Capture the cell that displays the provided text and extract its [x, y] central coordinate. 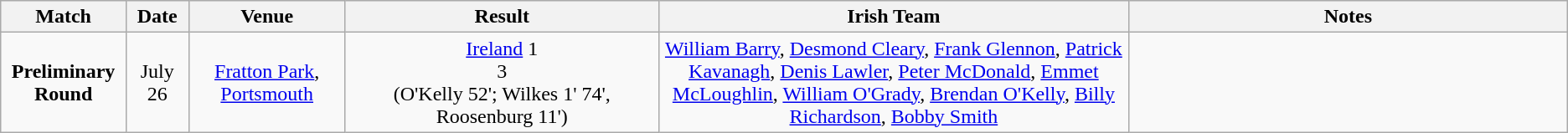
July 26 [157, 82]
PreliminaryRound [64, 82]
Match [64, 17]
Irish Team [893, 17]
Fratton Park, Portsmouth [266, 82]
Venue [266, 17]
Ireland 1 3(O'Kelly 52'; Wilkes 1' 74', Roosenburg 11') [502, 82]
Notes [1348, 17]
Date [157, 17]
Result [502, 17]
